Scan for the cell matching the given text and deliver its (x, y) coordinate at center. 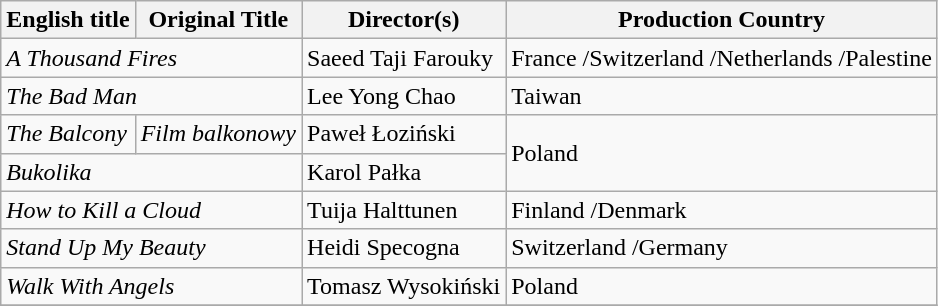
Tomasz Wysokiński (404, 286)
Original Title (218, 20)
Bukolika (152, 172)
The Bad Man (152, 96)
Lee Yong Chao (404, 96)
Paweł Łoziński (404, 134)
Tuija Halttunen (404, 210)
Heidi Specogna (404, 248)
Stand Up My Beauty (152, 248)
The Balcony (68, 134)
How to Kill a Cloud (152, 210)
Karol Pałka (404, 172)
Switzerland /Germany (722, 248)
Finland /Denmark (722, 210)
English title (68, 20)
France /Switzerland /Netherlands /Palestine (722, 58)
A Thousand Fires (152, 58)
Director(s) (404, 20)
Saeed Taji Farouky (404, 58)
Taiwan (722, 96)
Walk With Angels (152, 286)
Production Country (722, 20)
Film balkonowy (218, 134)
